From the cell containing the given text, extract its center point as [X, Y] coordinate. 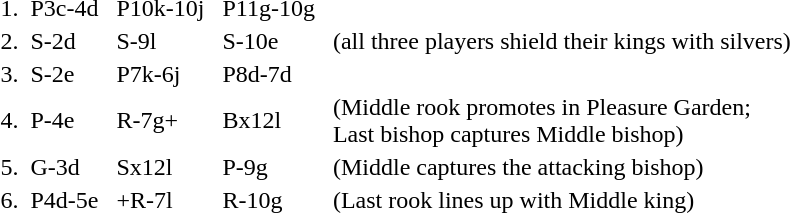
G-3d [70, 167]
S-10e [274, 41]
R-7g+ [166, 120]
Sx12l [166, 167]
Bx12l [274, 120]
S-9l [166, 41]
P-9g [274, 167]
P8d-7d [274, 74]
S-2d [70, 41]
P-4e [70, 120]
P7k-6j [166, 74]
S-2e [70, 74]
